Output the [X, Y] coordinate of the center of the cell containing the given text.  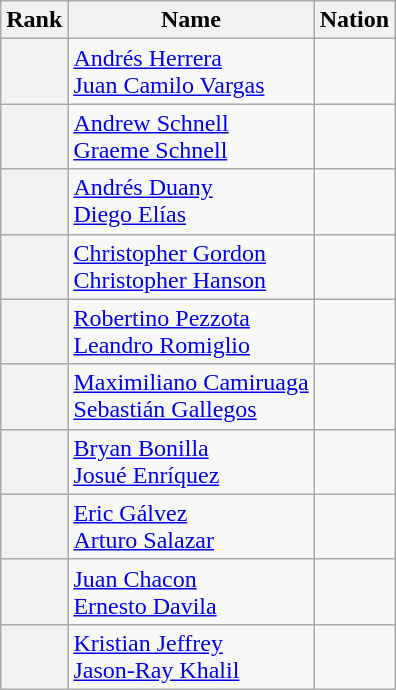
Andrew Schnell Graeme Schnell [191, 136]
Bryan Bonilla Josué Enríquez [191, 462]
Robertino Pezzota Leandro Romiglio [191, 332]
Rank [34, 20]
Christopher Gordon Christopher Hanson [191, 266]
Juan Chacon Ernesto Davila [191, 592]
Maximiliano Camiruaga Sebastián Gallegos [191, 396]
Name [191, 20]
Nation [354, 20]
Eric Gálvez Arturo Salazar [191, 526]
Andrés Herrera Juan Camilo Vargas [191, 72]
Kristian Jeffrey Jason-Ray Khalil [191, 656]
Andrés Duany Diego Elías [191, 202]
